Return the [x, y] coordinate for the center point of the cell that contains the specified text.  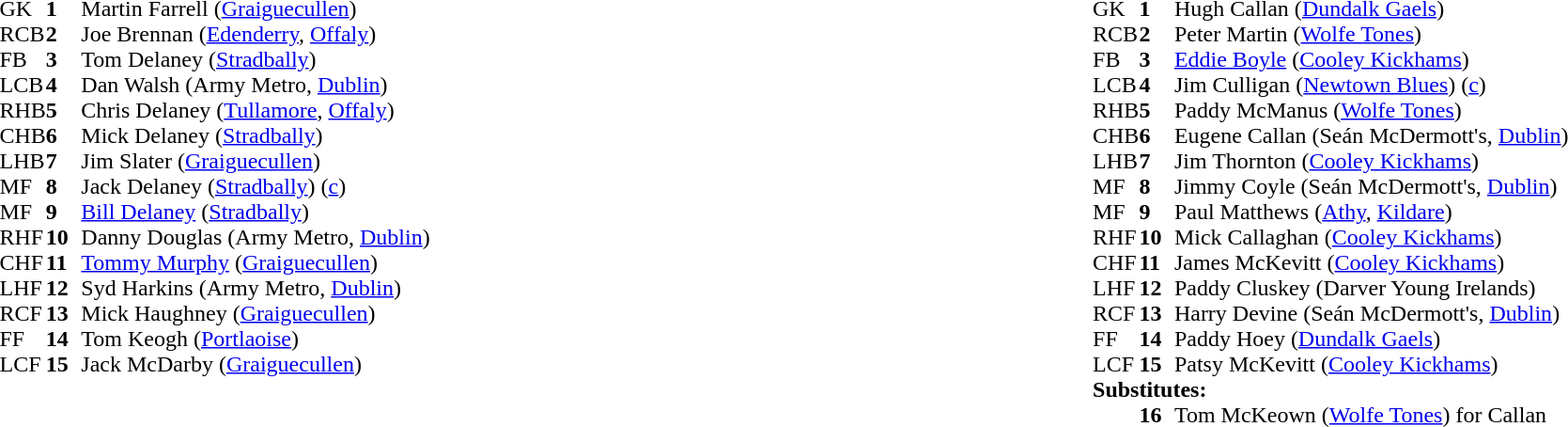
Syd Harkins (Army Metro, Dublin) [256, 288]
Dan Walsh (Army Metro, Dublin) [256, 85]
Tommy Murphy (Graiguecullen) [256, 263]
Chris Delaney (Tullamore, Offaly) [256, 111]
Jim Slater (Graiguecullen) [256, 162]
Substitutes: [1330, 389]
Tom Delaney (Stradbally) [256, 60]
Mick Delaney (Stradbally) [256, 135]
Joe Brennan (Edenderry, Offaly) [256, 34]
Jack McDarby (Graiguecullen) [256, 365]
Tom Keogh (Portlaoise) [256, 339]
Danny Douglas (Army Metro, Dublin) [256, 237]
Bill Delaney (Stradbally) [256, 213]
Jack Delaney (Stradbally) (c) [256, 186]
Mick Haughney (Graiguecullen) [256, 314]
